Find where the given text appears and provide that cell's center as (x, y) coordinate. 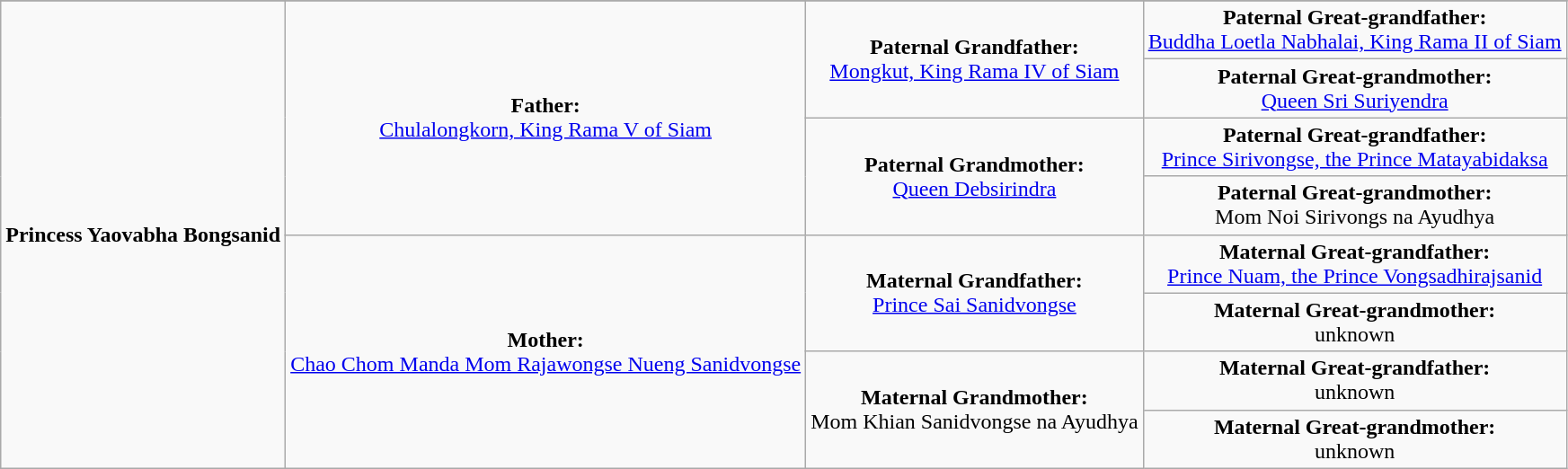
Maternal Grandmother:Mom Khian Sanidvongse na Ayudhya (974, 410)
Paternal Great-grandmother:Queen Sri Suriyendra (1355, 88)
Paternal Great-grandfather:Prince Sirivongse, the Prince Matayabidaksa (1355, 147)
Father:Chulalongkorn, King Rama V of Siam (546, 118)
Paternal Grandmother:Queen Debsirindra (974, 176)
Maternal Great-grandfather:Prince Nuam, the Prince Vongsadhirajsanid (1355, 264)
Paternal Great-grandfather:Buddha Loetla Nabhalai, King Rama II of Siam (1355, 31)
Maternal Great-grandfather:unknown (1355, 381)
Maternal Grandfather:Prince Sai Sanidvongse (974, 293)
Mother:Chao Chom Manda Mom Rajawongse Nueng Sanidvongse (546, 351)
Princess Yaovabha Bongsanid (144, 234)
Paternal Grandfather:Mongkut, King Rama IV of Siam (974, 59)
Paternal Great-grandmother:Mom Noi Sirivongs na Ayudhya (1355, 205)
